Capture the cell that displays the provided text and extract its [X, Y] central coordinate. 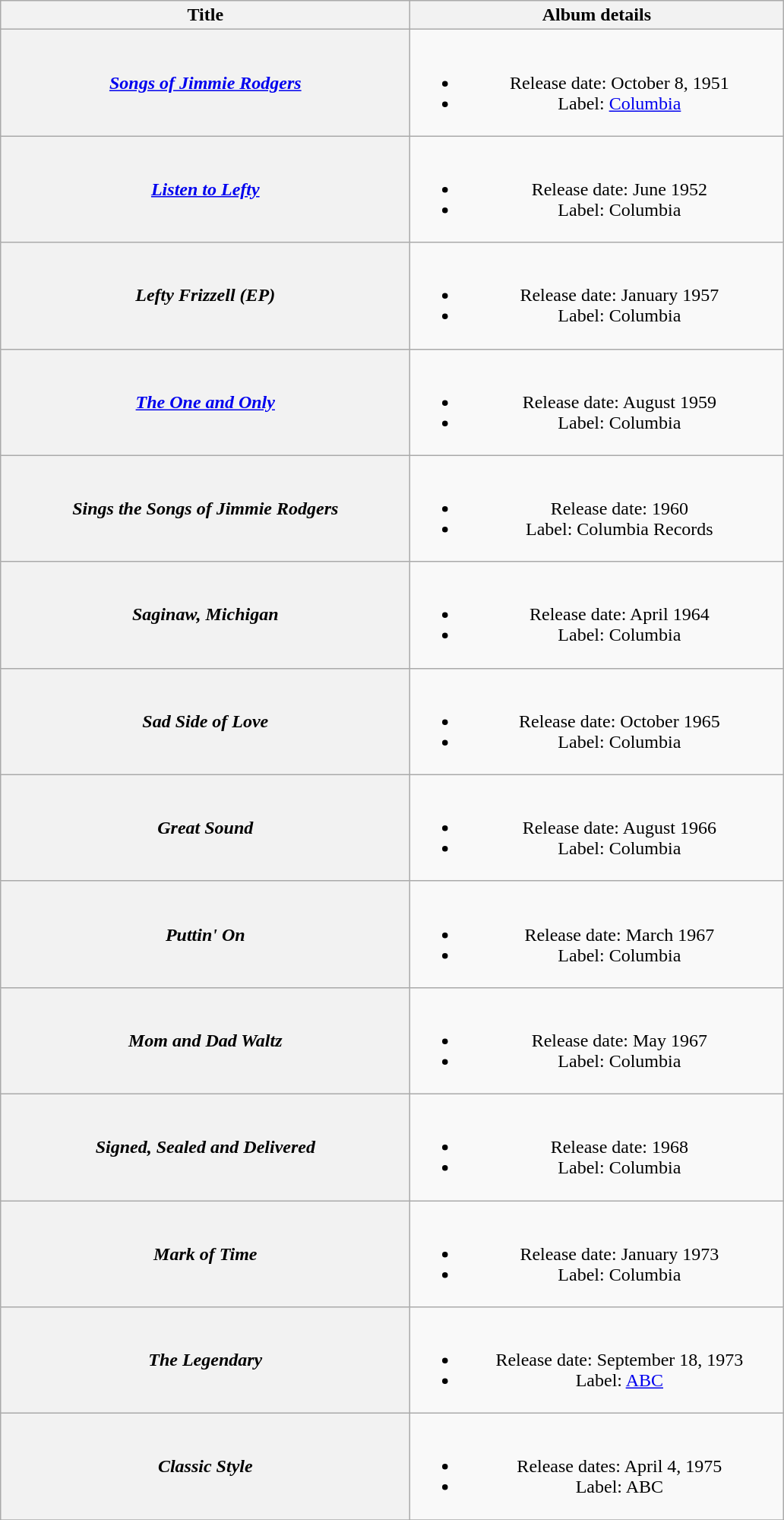
Sad Side of Love [205, 721]
The One and Only [205, 402]
Release date: March 1967Label: Columbia [597, 934]
Release date: January 1973Label: Columbia [597, 1254]
The Legendary [205, 1360]
Saginaw, Michigan [205, 615]
Release date: October 8, 1951Label: Columbia [597, 83]
Release date: June 1952Label: Columbia [597, 189]
Mark of Time [205, 1254]
Great Sound [205, 828]
Classic Style [205, 1467]
Release date: October 1965Label: Columbia [597, 721]
Release date: August 1966Label: Columbia [597, 828]
Release date: 1968Label: Columbia [597, 1147]
Puttin' On [205, 934]
Release date: April 1964Label: Columbia [597, 615]
Release date: September 18, 1973Label: ABC [597, 1360]
Release date: January 1957Label: Columbia [597, 296]
Lefty Frizzell (EP) [205, 296]
Release date: May 1967Label: Columbia [597, 1040]
Title [205, 15]
Release date: August 1959Label: Columbia [597, 402]
Mom and Dad Waltz [205, 1040]
Album details [597, 15]
Release dates: April 4, 1975Label: ABC [597, 1467]
Songs of Jimmie Rodgers [205, 83]
Release date: 1960Label: Columbia Records [597, 508]
Listen to Lefty [205, 189]
Sings the Songs of Jimmie Rodgers [205, 508]
Signed, Sealed and Delivered [205, 1147]
